Detect which cell encompasses the target text, then output its [X, Y] center coordinate. 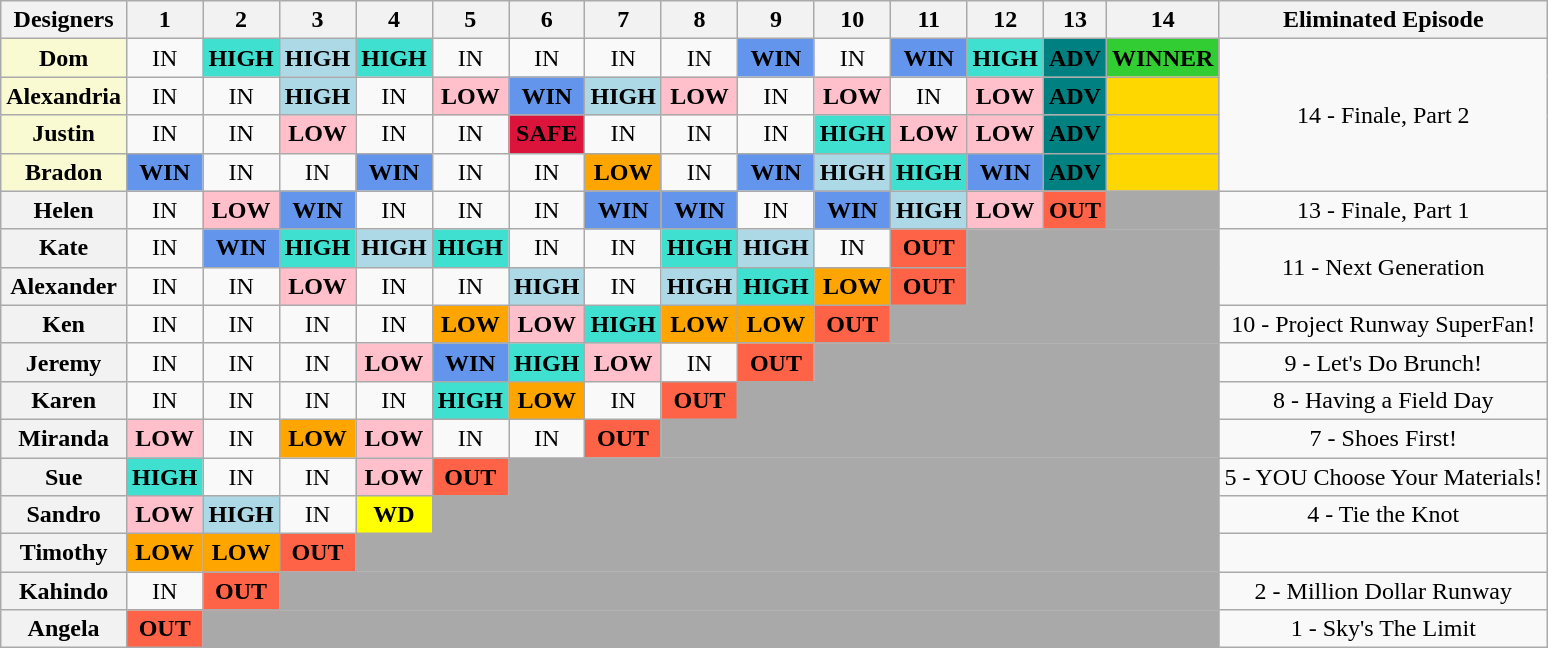
5 [470, 20]
2 [241, 20]
Kate [64, 248]
WD [394, 515]
3 [317, 20]
4 - Tie the Knot [1384, 515]
6 [547, 20]
Timothy [64, 553]
5 - YOU Choose Your Materials! [1384, 477]
7 [623, 20]
Alexander [64, 286]
Ken [64, 324]
Sue [64, 477]
13 - Finale, Part 1 [1384, 210]
Jeremy [64, 362]
Bradon [64, 172]
14 - Finale, Part 2 [1384, 115]
11 - Next Generation [1384, 267]
8 [699, 20]
9 [776, 20]
14 [1162, 20]
Eliminated Episode [1384, 20]
11 [929, 20]
Kahindo [64, 591]
Alexandria [64, 96]
Karen [64, 400]
SAFE [547, 134]
1 [164, 20]
2 - Million Dollar Runway [1384, 591]
10 [852, 20]
10 - Project Runway SuperFan! [1384, 324]
Sandro [64, 515]
Justin [64, 134]
12 [1005, 20]
Miranda [64, 438]
Dom [64, 58]
Helen [64, 210]
WINNER [1162, 58]
4 [394, 20]
7 - Shoes First! [1384, 438]
13 [1074, 20]
8 - Having a Field Day [1384, 400]
Angela [64, 629]
9 - Let's Do Brunch! [1384, 362]
1 - Sky's The Limit [1384, 629]
Designers [64, 20]
